Extract the [X, Y] coordinate from the center of the cell holding the provided text.  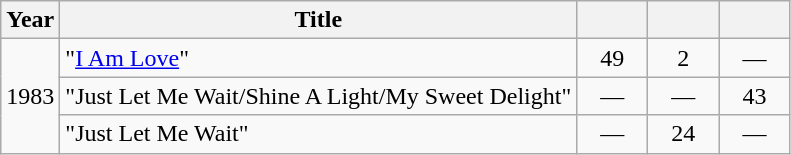
2 [684, 58]
"Just Let Me Wait" [318, 134]
"I Am Love" [318, 58]
Year [30, 20]
49 [612, 58]
"Just Let Me Wait/Shine A Light/My Sweet Delight" [318, 96]
43 [754, 96]
24 [684, 134]
Title [318, 20]
1983 [30, 96]
